Locate the cell with the specified text and output its (x, y) center coordinate. 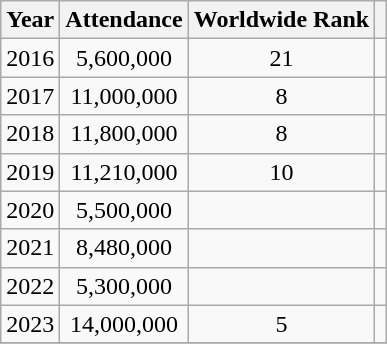
2021 (30, 248)
2017 (30, 96)
2016 (30, 58)
Attendance (124, 20)
2022 (30, 286)
8,480,000 (124, 248)
2019 (30, 172)
2020 (30, 210)
14,000,000 (124, 324)
Year (30, 20)
5,500,000 (124, 210)
Worldwide Rank (281, 20)
5,600,000 (124, 58)
2023 (30, 324)
5 (281, 324)
11,000,000 (124, 96)
2018 (30, 134)
10 (281, 172)
21 (281, 58)
11,210,000 (124, 172)
11,800,000 (124, 134)
5,300,000 (124, 286)
